Return the (x, y) coordinate for the center point of the cell that contains the specified text.  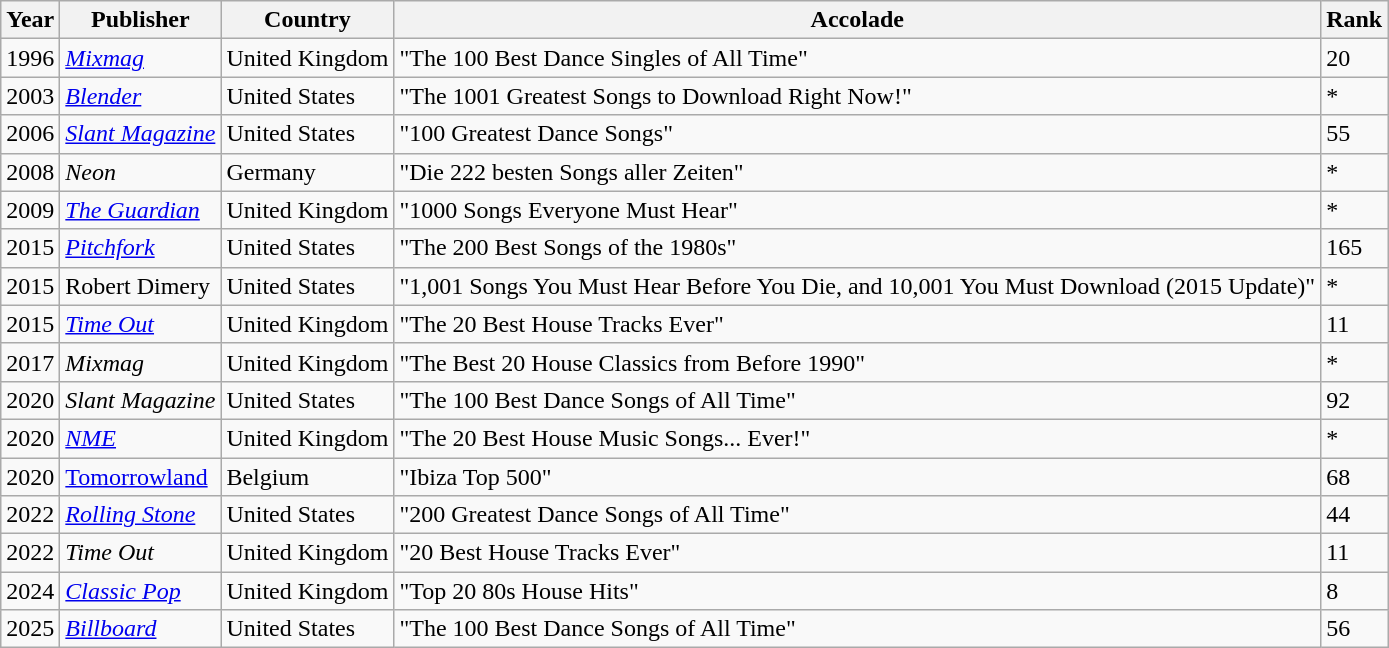
2024 (30, 591)
"1,001 Songs You Must Hear Before You Die, and 10,001 You Must Download (2015 Update)" (858, 286)
92 (1354, 400)
"20 Best House Tracks Ever" (858, 553)
The Guardian (140, 210)
NME (140, 438)
"100 Greatest Dance Songs" (858, 134)
44 (1354, 515)
Year (30, 20)
"The 20 Best House Tracks Ever" (858, 324)
165 (1354, 248)
Rank (1354, 20)
"The 20 Best House Music Songs... Ever!" (858, 438)
"The Best 20 House Classics from Before 1990" (858, 362)
20 (1354, 58)
Publisher (140, 20)
2009 (30, 210)
"Top 20 80s House Hits" (858, 591)
Belgium (308, 477)
Rolling Stone (140, 515)
2008 (30, 172)
56 (1354, 629)
Country (308, 20)
Pitchfork (140, 248)
"The 1001 Greatest Songs to Download Right Now!" (858, 96)
"The 200 Best Songs of the 1980s" (858, 248)
Germany (308, 172)
"The 100 Best Dance Singles of All Time" (858, 58)
Classic Pop (140, 591)
Robert Dimery (140, 286)
2003 (30, 96)
Accolade (858, 20)
Blender (140, 96)
Neon (140, 172)
"200 Greatest Dance Songs of All Time" (858, 515)
68 (1354, 477)
1996 (30, 58)
"Ibiza Top 500" (858, 477)
55 (1354, 134)
Tomorrowland (140, 477)
2006 (30, 134)
2025 (30, 629)
Billboard (140, 629)
"1000 Songs Everyone Must Hear" (858, 210)
8 (1354, 591)
2017 (30, 362)
"Die 222 besten Songs aller Zeiten" (858, 172)
